Scan for the cell matching the given text and deliver its (X, Y) coordinate at center. 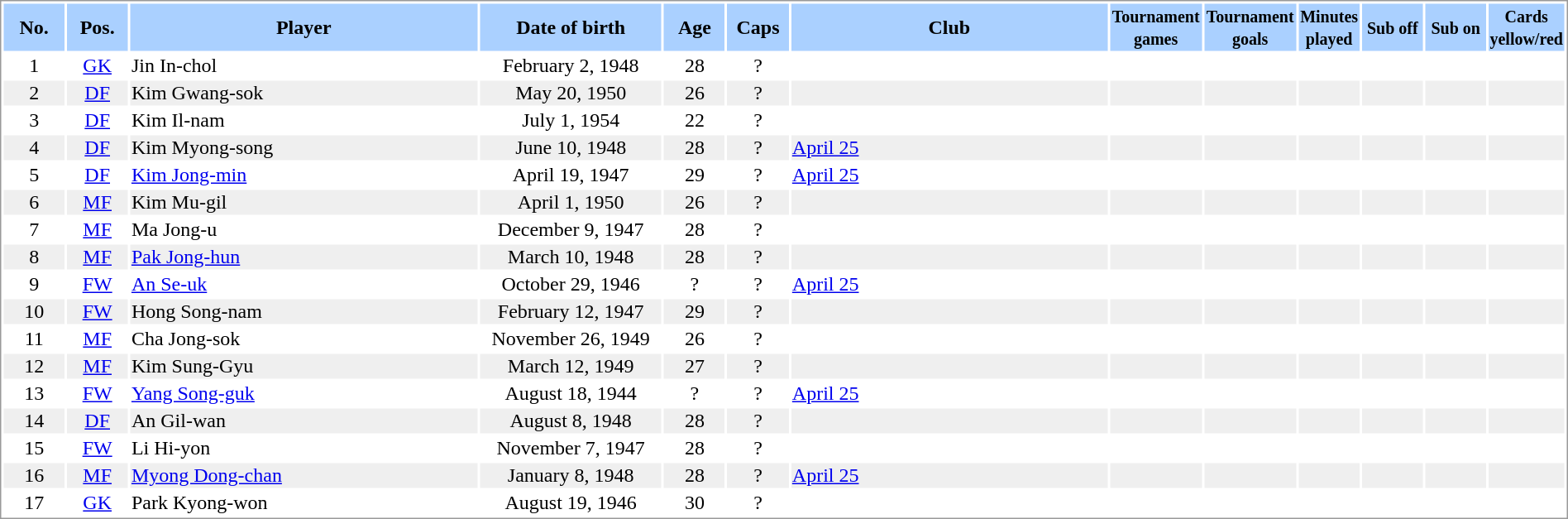
Age (695, 26)
June 10, 1948 (571, 148)
Kim Gwang-sok (304, 94)
3 (33, 120)
Cha Jong-sok (304, 339)
March 10, 1948 (571, 257)
April 1, 1950 (571, 203)
Club (949, 26)
Tournamentgames (1156, 26)
February 12, 1947 (571, 312)
November 7, 1947 (571, 448)
Sub off (1393, 26)
Myong Dong-chan (304, 476)
March 12, 1949 (571, 367)
Minutesplayed (1329, 26)
9 (33, 284)
August 8, 1948 (571, 421)
5 (33, 175)
An Gil-wan (304, 421)
July 1, 1954 (571, 120)
12 (33, 367)
Pos. (98, 26)
An Se-uk (304, 284)
Ma Jong-u (304, 229)
January 8, 1948 (571, 476)
December 9, 1947 (571, 229)
Hong Song-nam (304, 312)
No. (33, 26)
6 (33, 203)
Player (304, 26)
27 (695, 367)
17 (33, 502)
Kim Jong-min (304, 175)
Kim Sung-Gyu (304, 367)
16 (33, 476)
22 (695, 120)
October 29, 1946 (571, 284)
Pak Jong-hun (304, 257)
August 18, 1944 (571, 393)
11 (33, 339)
1 (33, 65)
Date of birth (571, 26)
10 (33, 312)
13 (33, 393)
February 2, 1948 (571, 65)
2 (33, 94)
4 (33, 148)
Caps (758, 26)
Yang Song-guk (304, 393)
April 19, 1947 (571, 175)
Jin In-chol (304, 65)
Sub on (1456, 26)
30 (695, 502)
August 19, 1946 (571, 502)
Kim Mu-gil (304, 203)
14 (33, 421)
8 (33, 257)
May 20, 1950 (571, 94)
Li Hi-yon (304, 448)
Kim Myong-song (304, 148)
Park Kyong-won (304, 502)
Cardsyellow/red (1527, 26)
Kim Il-nam (304, 120)
November 26, 1949 (571, 339)
Tournamentgoals (1250, 26)
7 (33, 229)
15 (33, 448)
